Identify which cell holds the provided text, then report its (x, y) central coordinate. 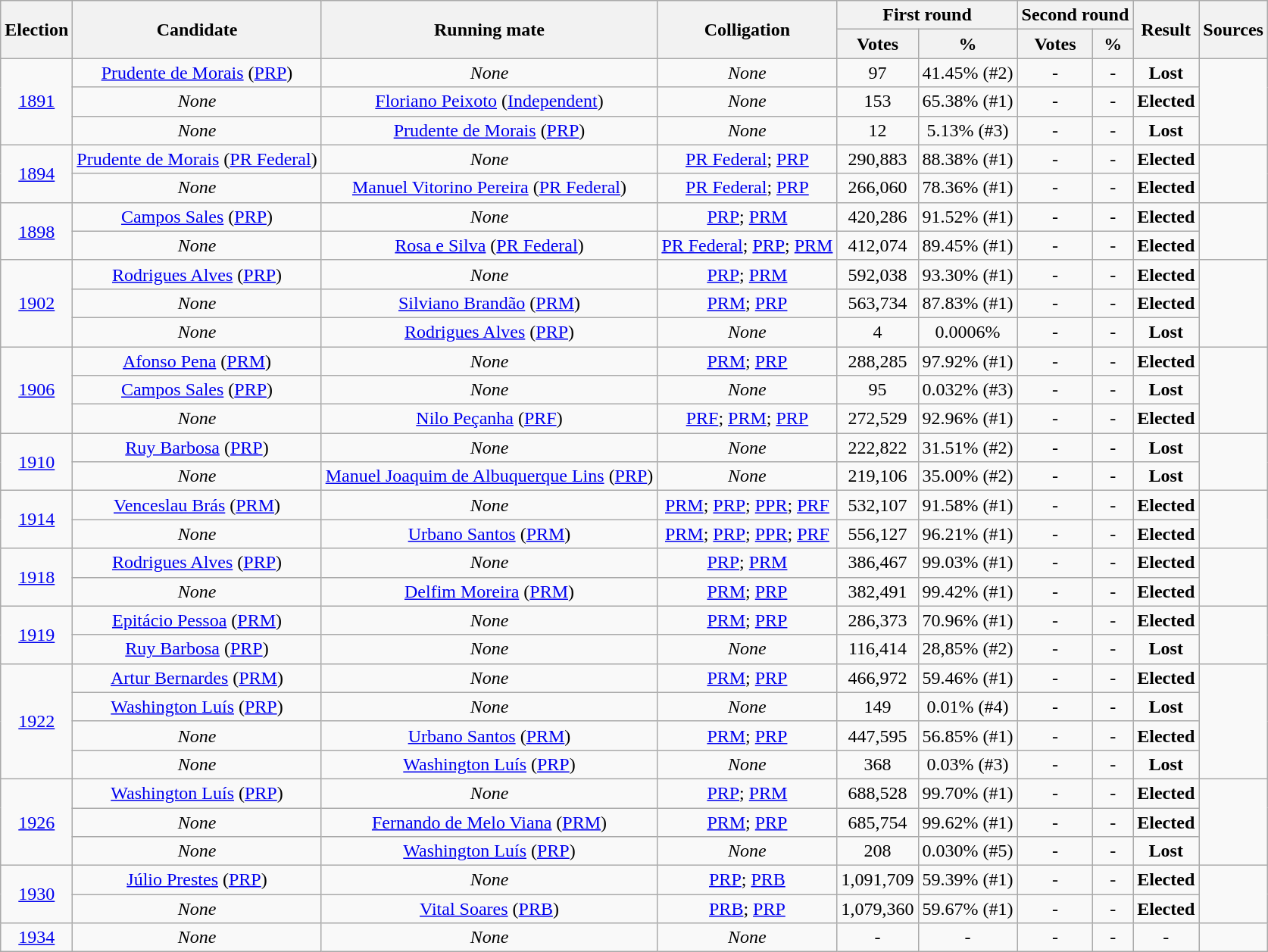
96.21% (#1) (968, 534)
70.96% (#1) (968, 620)
31.51% (#2) (968, 448)
1902 (36, 303)
Floriano Peixoto (Independent) (489, 101)
87.83% (#1) (968, 303)
290,883 (877, 159)
688,528 (877, 793)
Artur Bernardes (PRM) (197, 678)
Silviano Brandão (PRM) (489, 303)
93.30% (#1) (968, 274)
12 (877, 130)
91.52% (#1) (968, 217)
5.13% (#3) (968, 130)
Prudente de Morais (PR Federal) (197, 159)
Afonso Pena (PRM) (197, 361)
382,491 (877, 591)
1891 (36, 101)
Election (36, 30)
Júlio Prestes (PRP) (197, 880)
Manuel Joaquim de Albuquerque Lins (PRP) (489, 476)
First round (927, 15)
59.46% (#1) (968, 678)
685,754 (877, 822)
1906 (36, 390)
Fernando de Melo Viana (PRM) (489, 822)
78.36% (#1) (968, 188)
Nilo Peçanha (PRF) (489, 419)
89.45% (#1) (968, 245)
Manuel Vitorino Pereira (PR Federal) (489, 188)
Delfim Moreira (PRM) (489, 591)
0.030% (#5) (968, 851)
1926 (36, 822)
56.85% (#1) (968, 735)
1922 (36, 721)
28,85% (#2) (968, 649)
97.92% (#1) (968, 361)
97 (877, 73)
1898 (36, 231)
Second round (1076, 15)
1894 (36, 173)
412,074 (877, 245)
65.38% (#1) (968, 101)
286,373 (877, 620)
466,972 (877, 678)
219,106 (877, 476)
99.70% (#1) (968, 793)
Running mate (489, 30)
0.03% (#3) (968, 764)
PRF; PRM; PRP (747, 419)
0.0006% (968, 332)
99.03% (#1) (968, 563)
1934 (36, 938)
420,286 (877, 217)
592,038 (877, 274)
1919 (36, 635)
Result (1166, 30)
59.39% (#1) (968, 880)
1,091,709 (877, 880)
563,734 (877, 303)
1914 (36, 520)
Venceslau Brás (PRM) (197, 505)
Sources (1233, 30)
532,107 (877, 505)
41.45% (#2) (968, 73)
Vital Soares (PRB) (489, 909)
447,595 (877, 735)
Candidate (197, 30)
99.62% (#1) (968, 822)
91.58% (#1) (968, 505)
Epitácio Pessoa (PRM) (197, 620)
272,529 (877, 419)
PRB; PRP (747, 909)
4 (877, 332)
266,060 (877, 188)
Rosa e Silva (PR Federal) (489, 245)
288,285 (877, 361)
386,467 (877, 563)
Colligation (747, 30)
35.00% (#2) (968, 476)
1918 (36, 577)
556,127 (877, 534)
59.67% (#1) (968, 909)
0.032% (#3) (968, 390)
1910 (36, 462)
116,414 (877, 649)
153 (877, 101)
149 (877, 707)
0.01% (#4) (968, 707)
1,079,360 (877, 909)
1930 (36, 894)
208 (877, 851)
368 (877, 764)
88.38% (#1) (968, 159)
PRP; PRB (747, 880)
PR Federal; PRP; PRM (747, 245)
92.96% (#1) (968, 419)
95 (877, 390)
222,822 (877, 448)
99.42% (#1) (968, 591)
